Capture the cell that displays the provided text and extract its [X, Y] central coordinate. 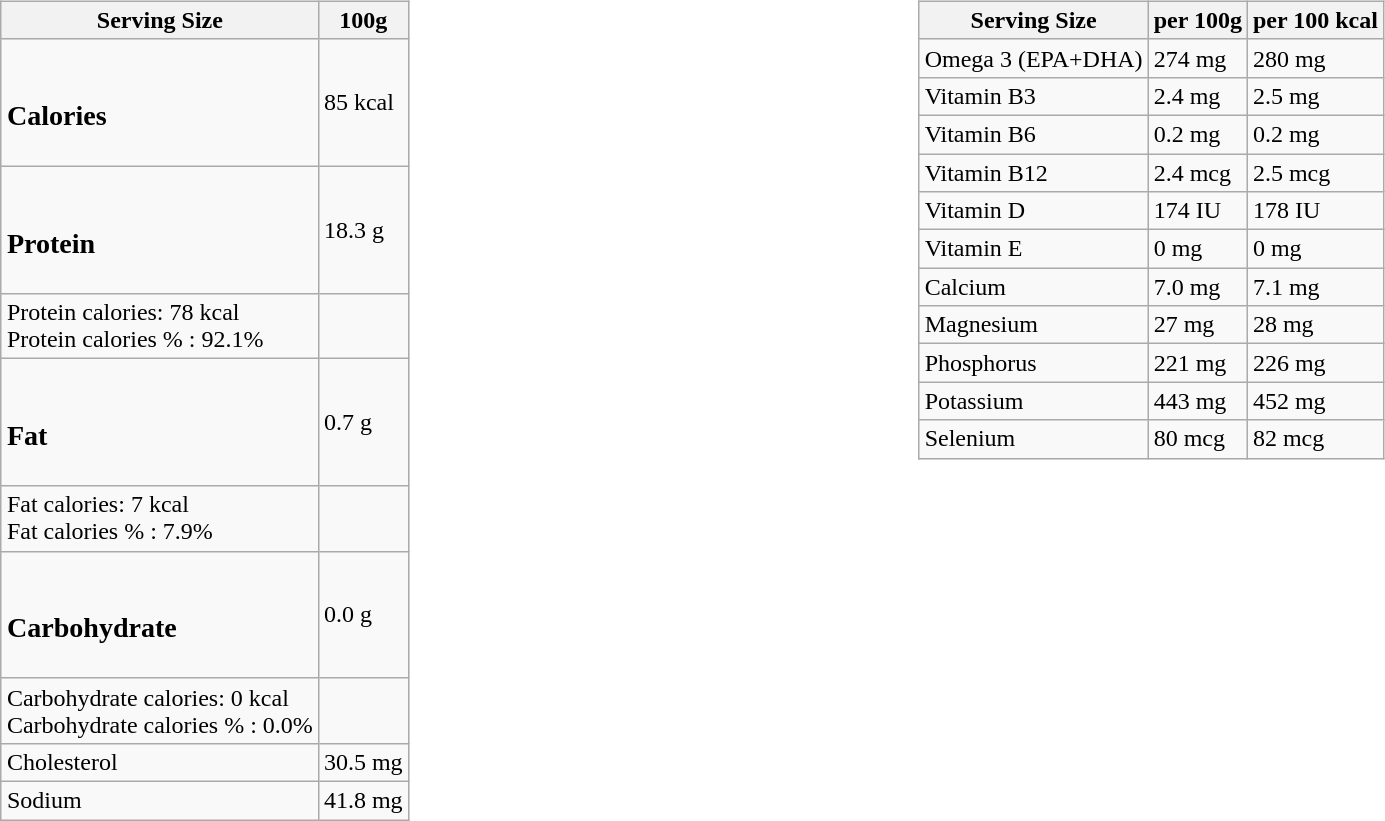
Vitamin D [1034, 211]
Vitamin B12 [1034, 173]
174 IU [1198, 211]
443 mg [1198, 401]
Sodium [160, 800]
Carbohydrate calories: 0 kcalCarbohydrate calories % : 0.0% [160, 710]
100g [363, 20]
2.4 mcg [1198, 173]
Carbohydrate [160, 614]
Cholesterol [160, 762]
7.0 mg [1198, 287]
per 100g [1198, 20]
82 mcg [1315, 439]
Fat calories: 7 kcalFat calories % : 7.9% [160, 518]
221 mg [1198, 363]
27 mg [1198, 325]
274 mg [1198, 58]
Magnesium [1034, 325]
280 mg [1315, 58]
per 100 kcal [1315, 20]
18.3 g [363, 230]
178 IU [1315, 211]
7.1 mg [1315, 287]
0.7 g [363, 422]
Fat [160, 422]
0.0 g [363, 614]
Protein [160, 230]
28 mg [1315, 325]
Phosphorus [1034, 363]
Calories [160, 102]
2.5 mg [1315, 96]
30.5 mg [363, 762]
Vitamin B6 [1034, 134]
Protein calories: 78 kcalProtein calories % : 92.1% [160, 326]
Vitamin E [1034, 249]
Calcium [1034, 287]
Vitamin B3 [1034, 96]
41.8 mg [363, 800]
2.5 mcg [1315, 173]
226 mg [1315, 363]
80 mcg [1198, 439]
Potassium [1034, 401]
452 mg [1315, 401]
2.4 mg [1198, 96]
85 kcal [363, 102]
Selenium [1034, 439]
Omega 3 (EPA+DHA) [1034, 58]
